Determine the (x, y) coordinate at the center of the cell enclosing the given text.  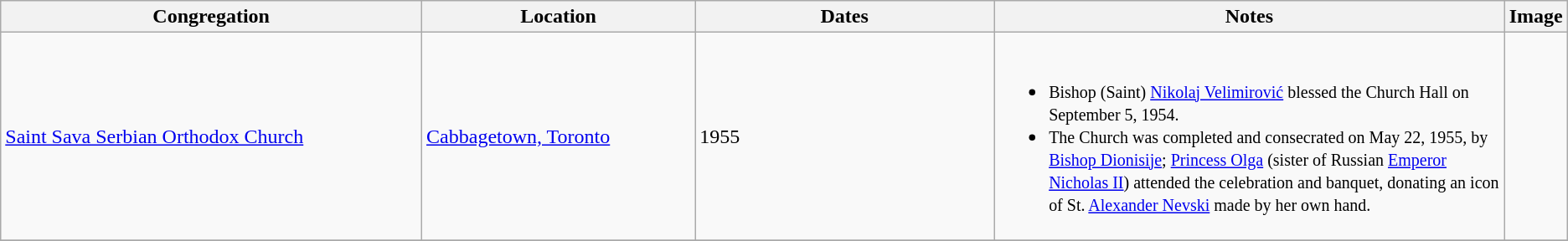
Cabbagetown, Toronto (559, 136)
1955 (844, 136)
Dates (844, 17)
Image (1536, 17)
Location (559, 17)
Notes (1250, 17)
Saint Sava Serbian Orthodox Church (211, 136)
Congregation (211, 17)
